Locate the cell with the specified text and output its (X, Y) center coordinate. 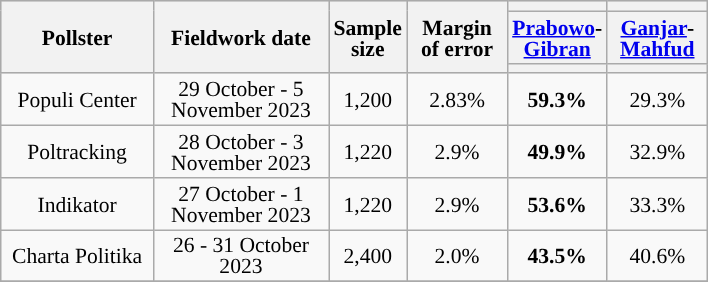
26 - 31 October 2023 (240, 256)
Ganjar-Mahfud (657, 37)
40.6% (657, 256)
2.0% (457, 256)
2,400 (367, 256)
Pollster (78, 37)
49.9% (557, 152)
43.5% (557, 256)
Sample size (367, 37)
53.6% (557, 204)
28 October - 3 November 2023 (240, 152)
27 October - 1 November 2023 (240, 204)
33.3% (657, 204)
32.9% (657, 152)
29.3% (657, 100)
Margin of error (457, 37)
Prabowo-Gibran (557, 37)
29 October - 5 November 2023 (240, 100)
2.83% (457, 100)
Charta Politika (78, 256)
1,200 (367, 100)
Indikator (78, 204)
59.3% (557, 100)
Poltracking (78, 152)
Populi Center (78, 100)
Fieldwork date (240, 37)
